Detect which cell encompasses the target text, then output its (x, y) center coordinate. 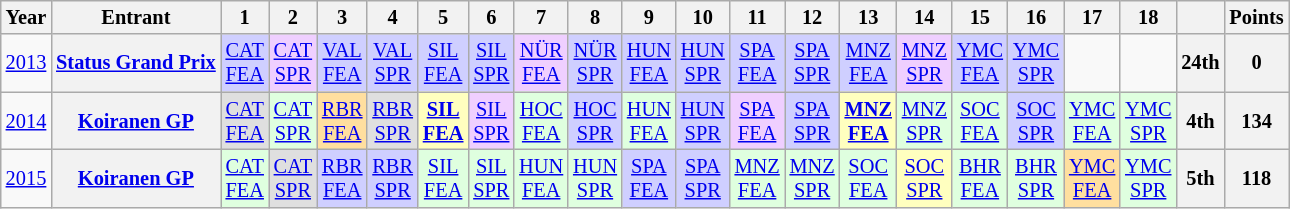
Points (1257, 17)
HOCSPR (595, 121)
VALFEA (342, 63)
Status Grand Prix (136, 63)
2014 (26, 121)
6 (491, 17)
8 (595, 17)
24th (1200, 63)
4th (1200, 121)
2015 (26, 178)
16 (1036, 17)
BHRFEA (980, 178)
4 (392, 17)
7 (541, 17)
BHRSPR (1036, 178)
Entrant (136, 17)
14 (924, 17)
3 (342, 17)
17 (1092, 17)
NÜRFEA (541, 63)
18 (1148, 17)
12 (812, 17)
118 (1257, 178)
9 (649, 17)
NÜRSPR (595, 63)
Year (26, 17)
0 (1257, 63)
5 (443, 17)
11 (758, 17)
2 (293, 17)
134 (1257, 121)
15 (980, 17)
HOCFEA (541, 121)
5th (1200, 178)
10 (703, 17)
13 (868, 17)
1 (245, 17)
2013 (26, 63)
VALSPR (392, 63)
